Find where the given text appears and provide that cell's center as [x, y] coordinate. 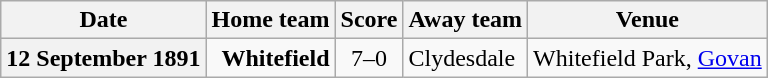
Home team [270, 20]
Clydesdale [466, 58]
12 September 1891 [104, 58]
Venue [648, 20]
7–0 [369, 58]
Away team [466, 20]
Whitefield Park, Govan [648, 58]
Whitefield [270, 58]
Score [369, 20]
Date [104, 20]
